Pinpoint the cell where the given text exists, returning its (X, Y) midpoint coordinate. 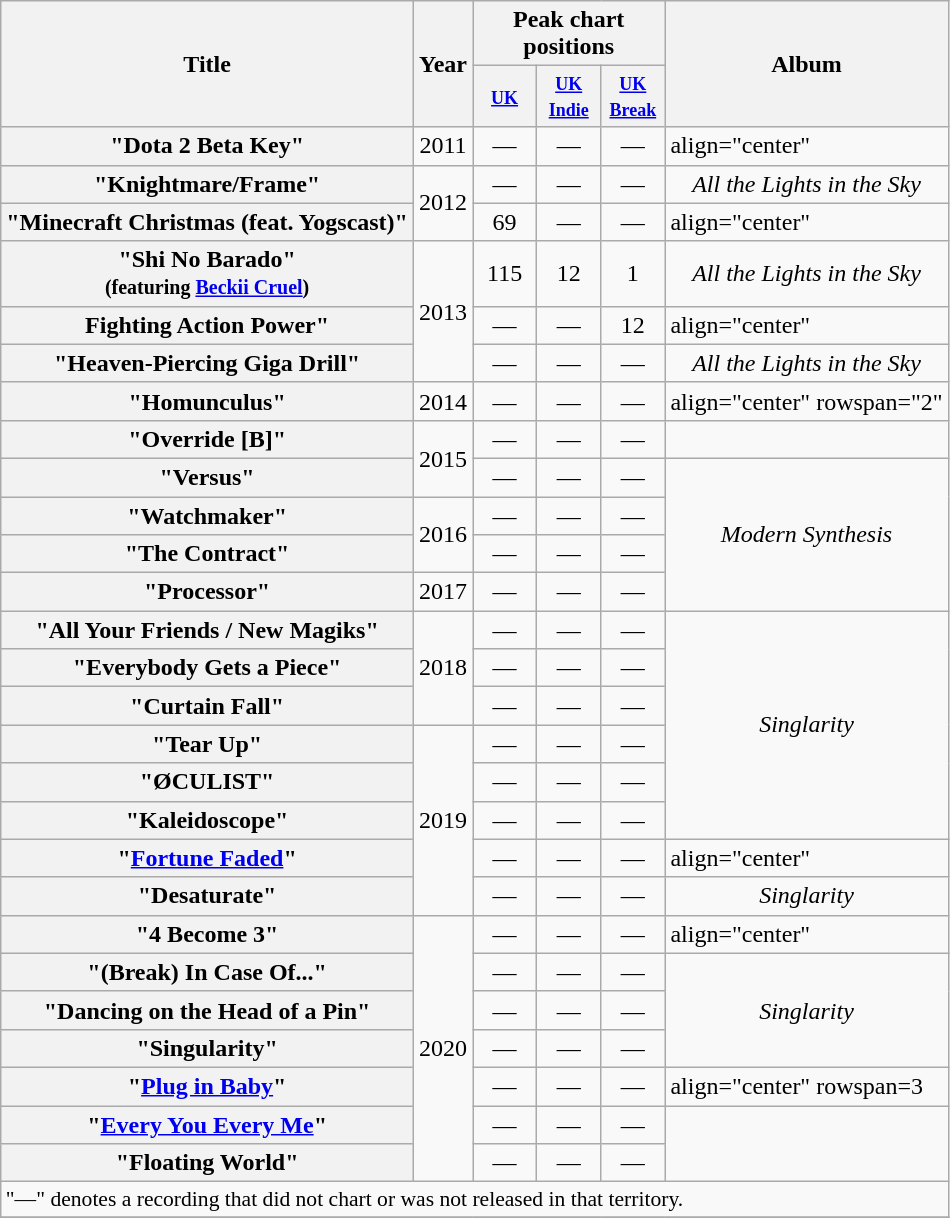
"Singularity" (208, 1048)
"Curtain Fall" (208, 706)
2018 (442, 668)
"Watchmaker" (208, 515)
"Minecraft Christmas (feat. Yogscast)" (208, 222)
"Versus" (208, 477)
2015 (442, 458)
2020 (442, 1048)
"Heaven-Piercing Giga Drill" (208, 363)
1 (633, 274)
2016 (442, 534)
Album (806, 64)
"(Break) In Case Of..." (208, 972)
Year (442, 64)
"Dota 2 Beta Key" (208, 146)
Peak chart positions (569, 34)
"Knightmare/Frame" (208, 184)
UK (505, 96)
"Processor" (208, 592)
Modern Synthesis (806, 534)
2011 (442, 146)
align="center" rowspan=3 (806, 1086)
Title (208, 64)
2017 (442, 592)
"Override [B]" (208, 439)
"Floating World" (208, 1163)
"Every You Every Me" (208, 1125)
align="center" rowspan="2" (806, 401)
69 (505, 222)
"Fortune Faded" (208, 858)
"The Contract" (208, 554)
"Dancing on the Head of a Pin" (208, 1010)
"4 Become 3" (208, 934)
"Tear Up" (208, 744)
"Desaturate" (208, 896)
2012 (442, 203)
"Homunculus" (208, 401)
"Plug in Baby" (208, 1086)
Fighting Action Power" (208, 325)
115 (505, 274)
2019 (442, 820)
"—" denotes a recording that did not chart or was not released in that territory. (474, 1200)
"Everybody Gets a Piece" (208, 668)
"Kaleidoscope" (208, 820)
2014 (442, 401)
UKBreak (633, 96)
"ØCULIST" (208, 782)
UKIndie (569, 96)
"All Your Friends / New Magiks" (208, 630)
"Shi No Barado"(featuring Beckii Cruel) (208, 274)
2013 (442, 312)
